For the text-containing cell, return its midpoint in (x, y) coordinate format. 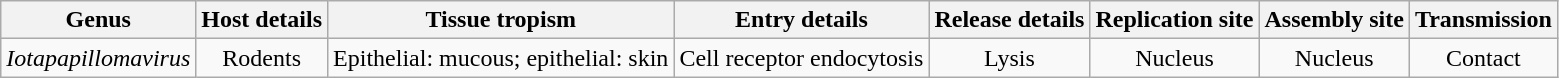
Host details (262, 20)
Cell receptor endocytosis (802, 58)
Genus (98, 20)
Tissue tropism (501, 20)
Replication site (1174, 20)
Release details (1010, 20)
Epithelial: mucous; epithelial: skin (501, 58)
Transmission (1483, 20)
Entry details (802, 20)
Iotapapillomavirus (98, 58)
Lysis (1010, 58)
Assembly site (1334, 20)
Contact (1483, 58)
Rodents (262, 58)
